Determine the (X, Y) coordinate at the center of the cell enclosing the given text.  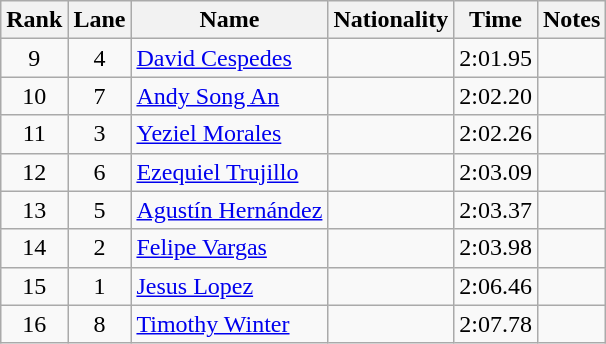
Felipe Vargas (230, 248)
5 (100, 210)
Notes (571, 20)
6 (100, 172)
2:03.98 (496, 248)
Name (230, 20)
16 (34, 324)
Ezequiel Trujillo (230, 172)
David Cespedes (230, 58)
2:03.37 (496, 210)
2:02.20 (496, 96)
2:07.78 (496, 324)
13 (34, 210)
Time (496, 20)
Agustín Hernández (230, 210)
Yeziel Morales (230, 134)
11 (34, 134)
2:02.26 (496, 134)
Lane (100, 20)
2 (100, 248)
Timothy Winter (230, 324)
2:03.09 (496, 172)
2:06.46 (496, 286)
8 (100, 324)
1 (100, 286)
Rank (34, 20)
15 (34, 286)
4 (100, 58)
2:01.95 (496, 58)
3 (100, 134)
Nationality (391, 20)
14 (34, 248)
Andy Song An (230, 96)
12 (34, 172)
10 (34, 96)
9 (34, 58)
7 (100, 96)
Jesus Lopez (230, 286)
